Return the (X, Y) coordinate for the center point of the cell that contains the specified text.  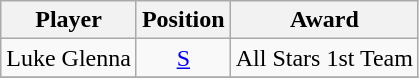
Award (324, 20)
Luke Glenna (69, 58)
Position (183, 20)
All Stars 1st Team (324, 58)
S (183, 58)
Player (69, 20)
